Detect which cell encompasses the target text, then output its (X, Y) center coordinate. 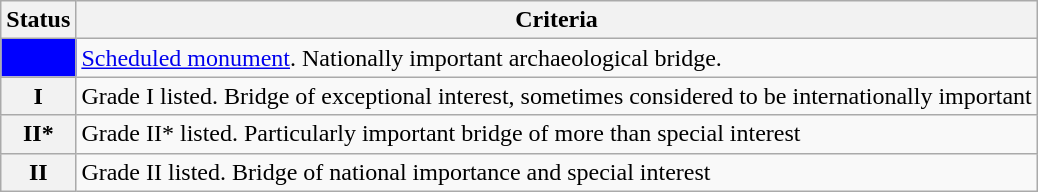
Status (38, 20)
Scheduled monument. Nationally important archaeological bridge. (556, 58)
II (38, 172)
I (38, 96)
Criteria (556, 20)
Grade II listed. Bridge of national importance and special interest (556, 172)
Grade II* listed. Particularly important bridge of more than special interest (556, 134)
Grade I listed. Bridge of exceptional interest, sometimes considered to be internationally important (556, 96)
II* (38, 134)
